Capture the cell that displays the provided text and extract its [x, y] central coordinate. 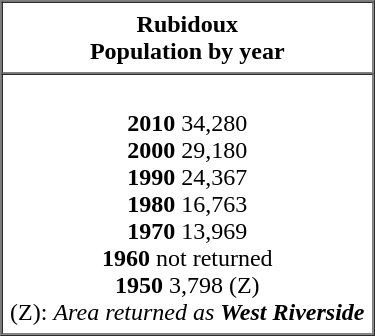
2010 34,280 2000 29,180 1990 24,367 1980 16,763 1970 13,969 1960 not returned 1950 3,798 (Z)(Z): Area returned as West Riverside [187, 204]
RubidouxPopulation by year [187, 38]
